Identify which cell holds the provided text, then report its (x, y) central coordinate. 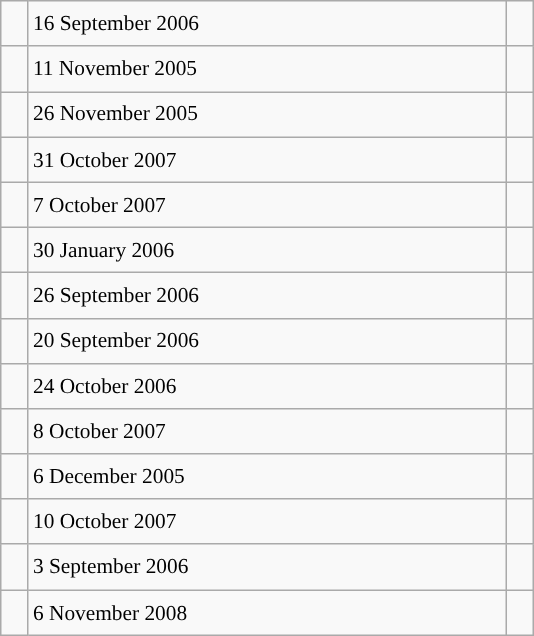
7 October 2007 (267, 204)
6 December 2005 (267, 476)
8 October 2007 (267, 432)
6 November 2008 (267, 612)
16 September 2006 (267, 24)
26 September 2006 (267, 296)
11 November 2005 (267, 68)
24 October 2006 (267, 386)
26 November 2005 (267, 114)
20 September 2006 (267, 340)
3 September 2006 (267, 566)
31 October 2007 (267, 160)
10 October 2007 (267, 522)
30 January 2006 (267, 250)
